For the text-containing cell, return its midpoint in [X, Y] coordinate format. 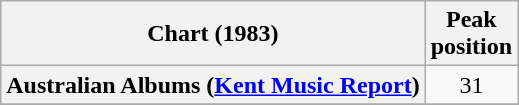
31 [471, 85]
Chart (1983) [213, 34]
Peakposition [471, 34]
Australian Albums (Kent Music Report) [213, 85]
